For the text-containing cell, return its midpoint in [x, y] coordinate format. 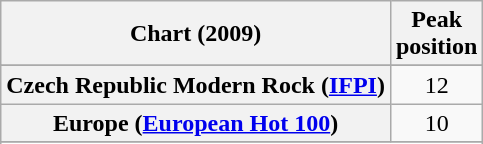
12 [436, 85]
10 [436, 123]
Peak position [436, 34]
Chart (2009) [196, 34]
Czech Republic Modern Rock (IFPI) [196, 85]
Europe (European Hot 100) [196, 123]
